Pinpoint the cell where the given text exists, returning its [x, y] midpoint coordinate. 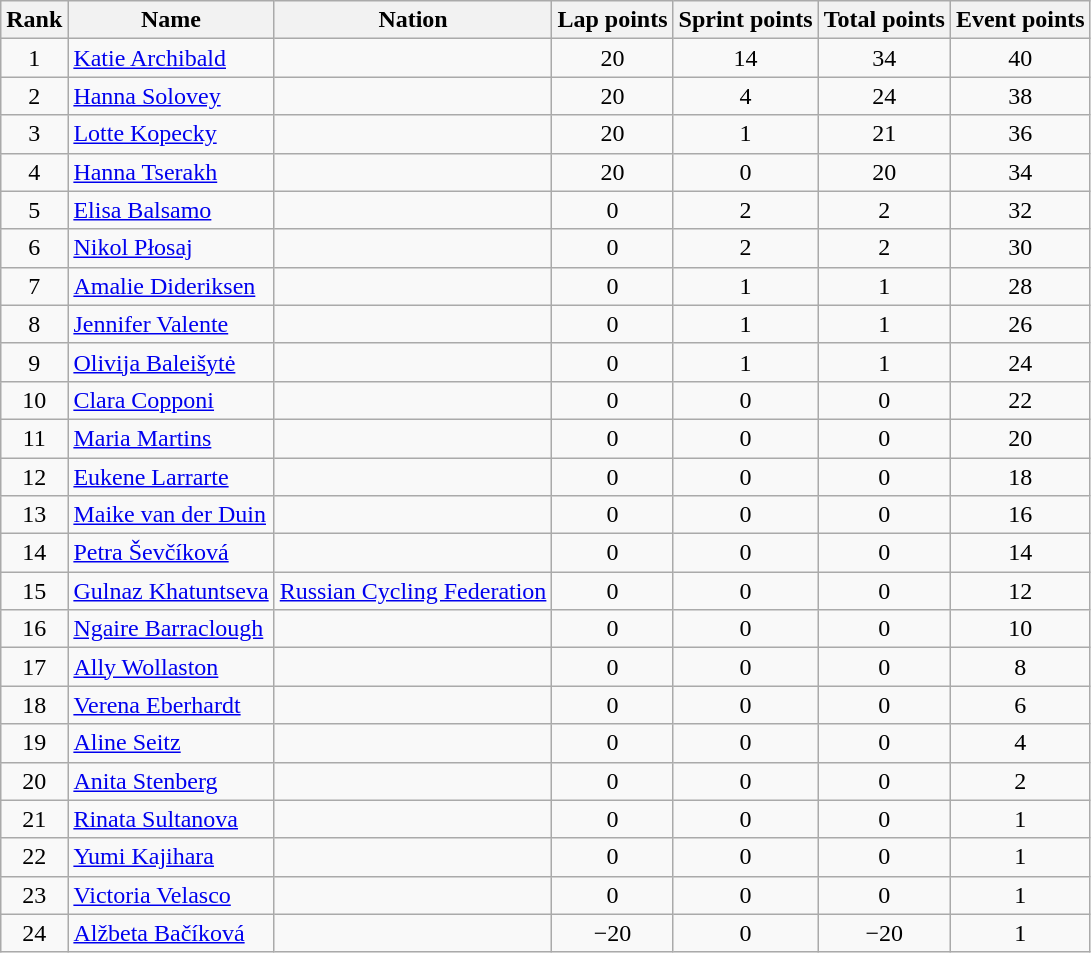
Gulnaz Khatuntseva [171, 591]
Total points [884, 20]
Rinata Sultanova [171, 819]
Anita Stenberg [171, 781]
Jennifer Valente [171, 324]
Victoria Velasco [171, 895]
Yumi Kajihara [171, 857]
3 [34, 134]
Lap points [612, 20]
Sprint points [746, 20]
Amalie Dideriksen [171, 286]
32 [1020, 210]
Maike van der Duin [171, 515]
Russian Cycling Federation [413, 591]
17 [34, 667]
Clara Copponi [171, 400]
Verena Eberhardt [171, 705]
Nation [413, 20]
Aline Seitz [171, 743]
26 [1020, 324]
30 [1020, 248]
Lotte Kopecky [171, 134]
Rank [34, 20]
36 [1020, 134]
Katie Archibald [171, 58]
13 [34, 515]
9 [34, 362]
11 [34, 438]
7 [34, 286]
Maria Martins [171, 438]
15 [34, 591]
Ngaire Barraclough [171, 629]
28 [1020, 286]
Hanna Tserakh [171, 172]
Alžbeta Bačíková [171, 933]
Event points [1020, 20]
23 [34, 895]
Petra Ševčíková [171, 553]
Hanna Solovey [171, 96]
19 [34, 743]
Nikol Płosaj [171, 248]
Eukene Larrarte [171, 477]
Elisa Balsamo [171, 210]
40 [1020, 58]
5 [34, 210]
Name [171, 20]
Ally Wollaston [171, 667]
Olivija Baleišytė [171, 362]
38 [1020, 96]
